From the cell containing the given text, extract its center point as [X, Y] coordinate. 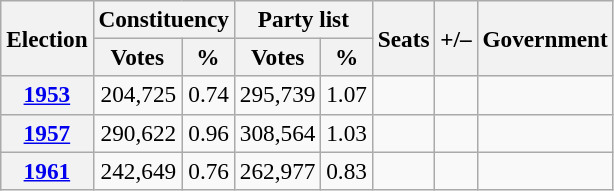
262,977 [277, 170]
204,725 [138, 95]
Election [47, 38]
0.83 [347, 170]
0.76 [208, 170]
1953 [47, 95]
1.03 [347, 133]
295,739 [277, 95]
Government [545, 38]
0.96 [208, 133]
1961 [47, 170]
0.74 [208, 95]
1.07 [347, 95]
Party list [303, 19]
308,564 [277, 133]
242,649 [138, 170]
1957 [47, 133]
Seats [404, 38]
Constituency [164, 19]
+/– [456, 38]
290,622 [138, 133]
